Return (X, Y) of the center of cell containing provided text 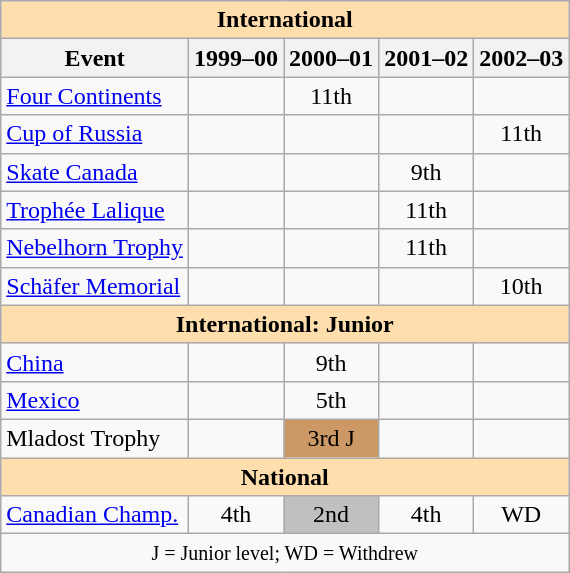
2002–03 (522, 58)
2nd (332, 515)
China (95, 362)
WD (522, 515)
Cup of Russia (95, 134)
10th (522, 286)
1999–00 (236, 58)
Nebelhorn Trophy (95, 248)
Skate Canada (95, 172)
Four Continents (95, 96)
Canadian Champ. (95, 515)
2000–01 (332, 58)
Schäfer Memorial (95, 286)
Trophée Lalique (95, 210)
2001–02 (426, 58)
International: Junior (285, 324)
5th (332, 400)
J = Junior level; WD = Withdrew (285, 553)
Mladost Trophy (95, 438)
3rd J (332, 438)
Mexico (95, 400)
International (285, 20)
Event (95, 58)
National (285, 477)
